Determine the (x, y) coordinate at the center of the cell enclosing the given text.  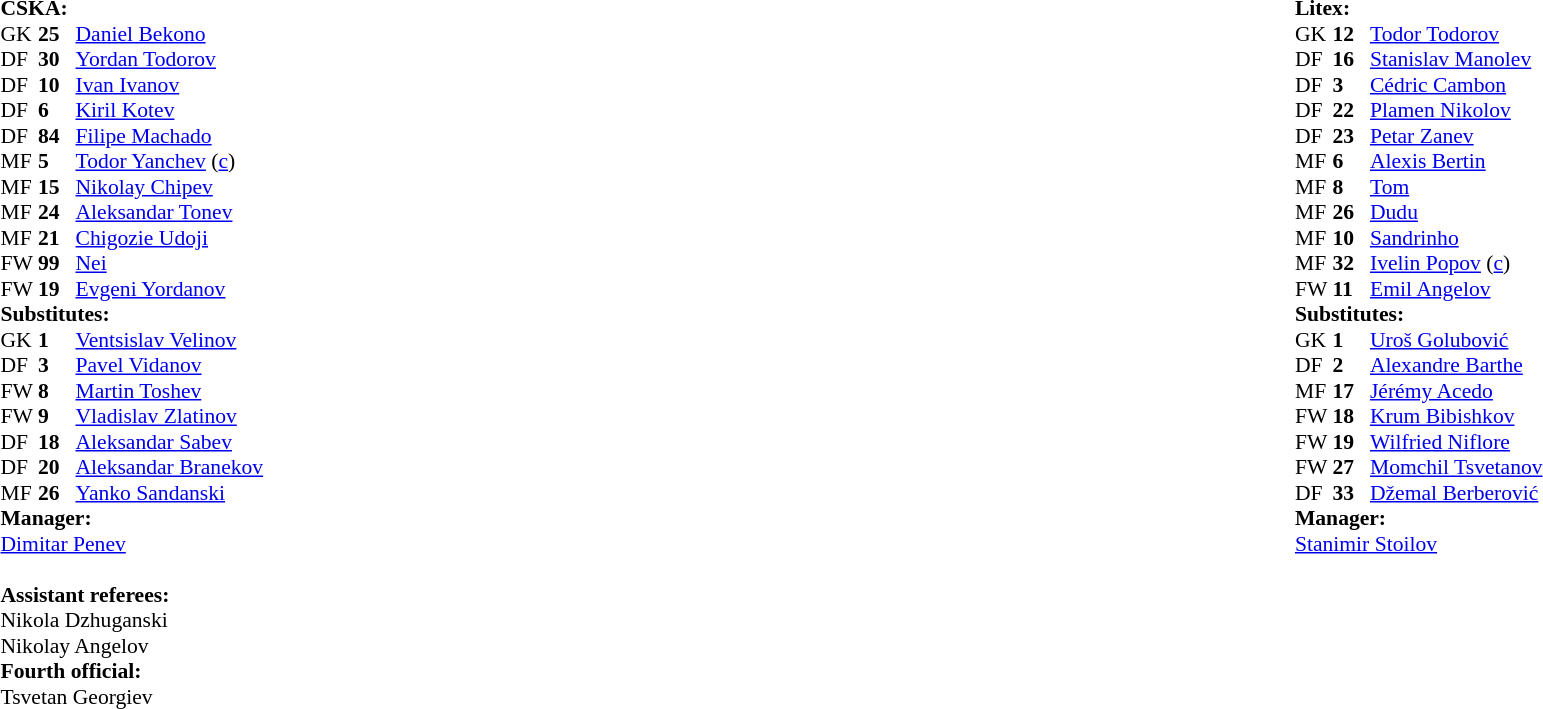
Nikolay Chipev (170, 187)
9 (57, 417)
Ivan Ivanov (170, 85)
15 (57, 187)
Momchil Tsvetanov (1456, 467)
20 (57, 467)
Sandrinho (1456, 238)
Petar Zanev (1456, 136)
Džemal Berberović (1456, 493)
17 (1351, 391)
Daniel Bekono (170, 34)
24 (57, 213)
Stanimir Stoilov (1419, 544)
Vladislav Zlatinov (170, 417)
Aleksandar Branekov (170, 467)
Yordan Todorov (170, 59)
Ventsislav Velinov (170, 340)
84 (57, 136)
Wilfried Niflore (1456, 442)
Evgeni Yordanov (170, 289)
Filipe Machado (170, 136)
Dudu (1456, 213)
Stanislav Manolev (1456, 59)
16 (1351, 59)
Todor Todorov (1456, 34)
Todor Yanchev (c) (170, 161)
11 (1351, 289)
Alexandre Barthe (1456, 365)
Uroš Golubović (1456, 340)
12 (1351, 34)
Pavel Vidanov (170, 365)
2 (1351, 365)
Emil Angelov (1456, 289)
27 (1351, 467)
Nei (170, 263)
Yanko Sandanski (170, 493)
Ivelin Popov (c) (1456, 263)
22 (1351, 111)
Tom (1456, 187)
Dimitar PenevAssistant referees: Nikola Dzhuganski Nikolay Angelov Fourth official: Tsvetan Georgiev (132, 620)
Krum Bibishkov (1456, 417)
Plamen Nikolov (1456, 111)
32 (1351, 263)
Aleksandar Tonev (170, 213)
99 (57, 263)
5 (57, 161)
Kiril Kotev (170, 111)
33 (1351, 493)
30 (57, 59)
23 (1351, 136)
Aleksandar Sabev (170, 442)
Jérémy Acedo (1456, 391)
25 (57, 34)
21 (57, 238)
Martin Toshev (170, 391)
Chigozie Udoji (170, 238)
Cédric Cambon (1456, 85)
Alexis Bertin (1456, 161)
